Detect which cell encompasses the target text, then output its [X, Y] center coordinate. 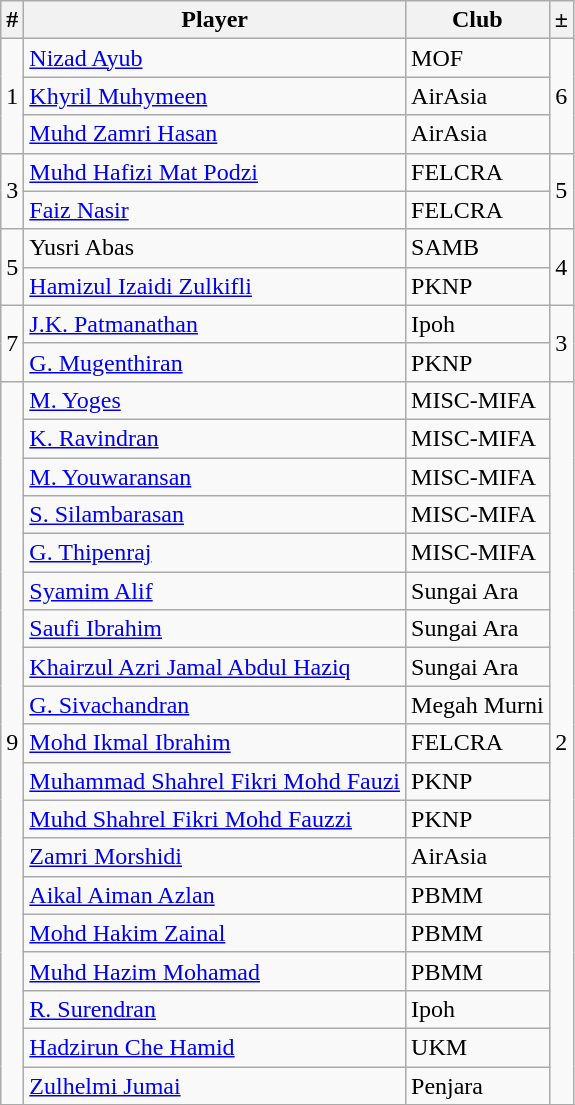
± [561, 20]
G. Thipenraj [215, 553]
1 [12, 96]
Zamri Morshidi [215, 857]
Nizad Ayub [215, 58]
K. Ravindran [215, 438]
M. Youwaransan [215, 477]
Muhd Shahrel Fikri Mohd Fauzzi [215, 819]
Club [478, 20]
Khairzul Azri Jamal Abdul Haziq [215, 667]
Zulhelmi Jumai [215, 1085]
SAMB [478, 248]
G. Mugenthiran [215, 362]
Hadzirun Che Hamid [215, 1047]
# [12, 20]
2 [561, 742]
S. Silambarasan [215, 515]
R. Surendran [215, 1009]
G. Sivachandran [215, 705]
Muhd Hafizi Mat Podzi [215, 172]
UKM [478, 1047]
MOF [478, 58]
Khyril Muhymeen [215, 96]
9 [12, 742]
Player [215, 20]
Yusri Abas [215, 248]
Aikal Aiman Azlan [215, 895]
6 [561, 96]
Mohd Hakim Zainal [215, 933]
Hamizul Izaidi Zulkifli [215, 286]
M. Yoges [215, 400]
Muhammad Shahrel Fikri Mohd Fauzi [215, 781]
Mohd Ikmal Ibrahim [215, 743]
7 [12, 343]
Megah Murni [478, 705]
Saufi Ibrahim [215, 629]
J.K. Patmanathan [215, 324]
Syamim Alif [215, 591]
Faiz Nasir [215, 210]
4 [561, 267]
Penjara [478, 1085]
Muhd Hazim Mohamad [215, 971]
Muhd Zamri Hasan [215, 134]
